Return (X, Y) of the center of cell containing provided text 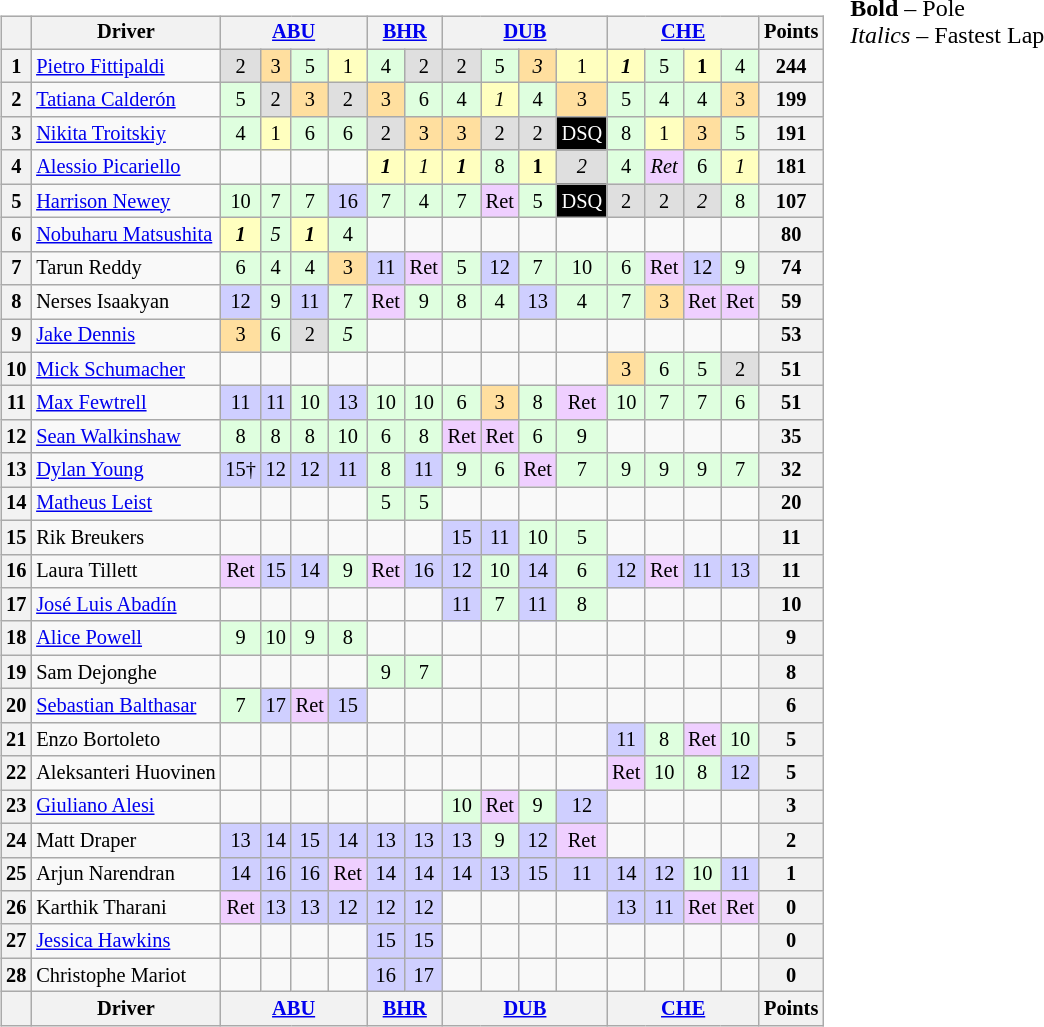
Jake Dennis (126, 336)
Matheus Leist (126, 504)
Pietro Fittipaldi (126, 66)
Laura Tillett (126, 571)
Alice Powell (126, 638)
59 (791, 302)
Sean Walkinshaw (126, 437)
181 (791, 167)
José Luis Abadín (126, 605)
Jessica Hawkins (126, 941)
15† (240, 470)
22 (16, 773)
80 (791, 235)
244 (791, 66)
Max Fewtrell (126, 403)
Christophe Mariot (126, 975)
28 (16, 975)
21 (16, 739)
74 (791, 268)
53 (791, 336)
Matt Draper (126, 840)
Karthik Tharani (126, 908)
Tatiana Calderón (126, 100)
Nikita Troitskiy (126, 134)
27 (16, 941)
Aleksanteri Huovinen (126, 773)
26 (16, 908)
Sam Dejonghe (126, 672)
Mick Schumacher (126, 369)
Sebastian Balthasar (126, 706)
Dylan Young (126, 470)
Harrison Newey (126, 201)
Giuliano Alesi (126, 807)
18 (16, 638)
107 (791, 201)
Arjun Narendran (126, 874)
Tarun Reddy (126, 268)
Nobuharu Matsushita (126, 235)
24 (16, 840)
32 (791, 470)
Nerses Isaakyan (126, 302)
19 (16, 672)
35 (791, 437)
23 (16, 807)
Alessio Picariello (126, 167)
Rik Breukers (126, 537)
191 (791, 134)
25 (16, 874)
Enzo Bortoleto (126, 739)
199 (791, 100)
